Return the (x, y) coordinate for the center point of the cell that contains the specified text.  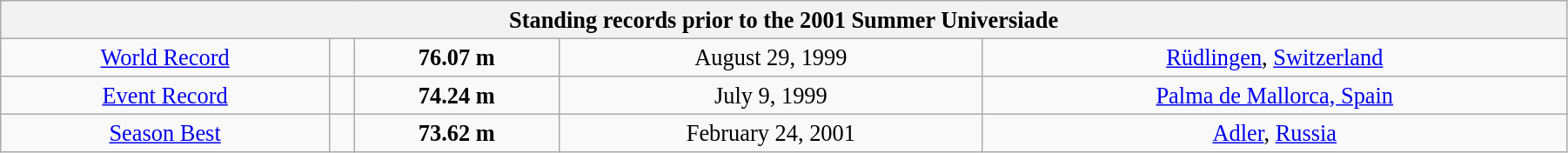
Season Best (165, 133)
Palma de Mallorca, Spain (1274, 95)
Rüdlingen, Switzerland (1274, 57)
Standing records prior to the 2001 Summer Universiade (784, 19)
February 24, 2001 (771, 133)
July 9, 1999 (771, 95)
74.24 m (457, 95)
73.62 m (457, 133)
World Record (165, 57)
August 29, 1999 (771, 57)
Event Record (165, 95)
76.07 m (457, 57)
Adler, Russia (1274, 133)
